For the text-containing cell, return its midpoint in [x, y] coordinate format. 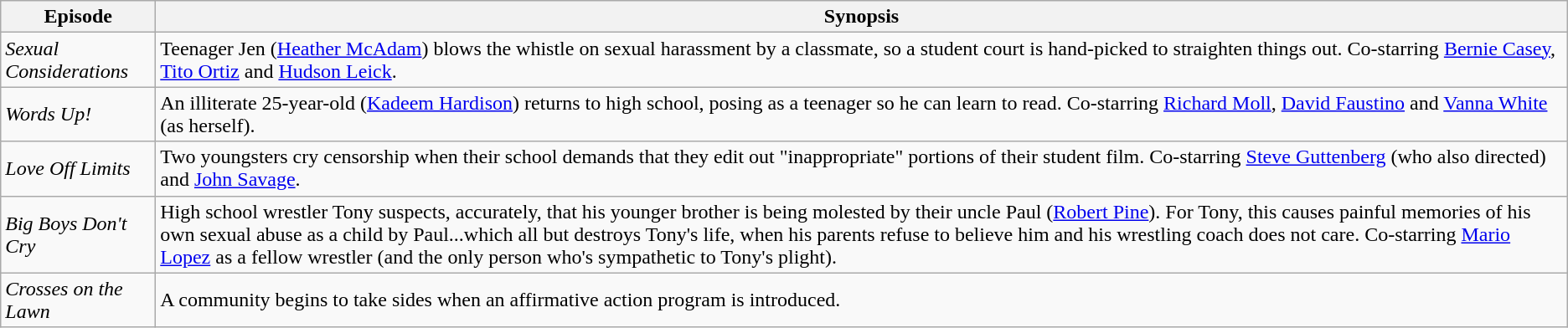
Sexual Considerations [79, 60]
Big Boys Don't Cry [79, 234]
Episode [79, 17]
Crosses on the Lawn [79, 300]
Words Up! [79, 114]
Synopsis [862, 17]
A community begins to take sides when an affirmative action program is introduced. [862, 300]
Love Off Limits [79, 169]
